Search for the cell housing the specified text and yield its (X, Y) center coordinate. 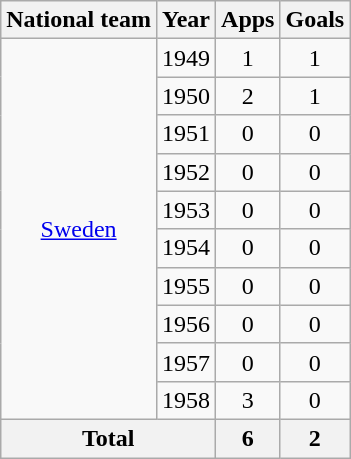
6 (248, 438)
1950 (186, 96)
Goals (315, 20)
1954 (186, 248)
1951 (186, 134)
1957 (186, 362)
Year (186, 20)
Total (108, 438)
1958 (186, 400)
3 (248, 400)
1955 (186, 286)
Sweden (79, 230)
1952 (186, 172)
National team (79, 20)
Apps (248, 20)
1956 (186, 324)
1953 (186, 210)
1949 (186, 58)
